Return [x, y] of the center of cell containing provided text 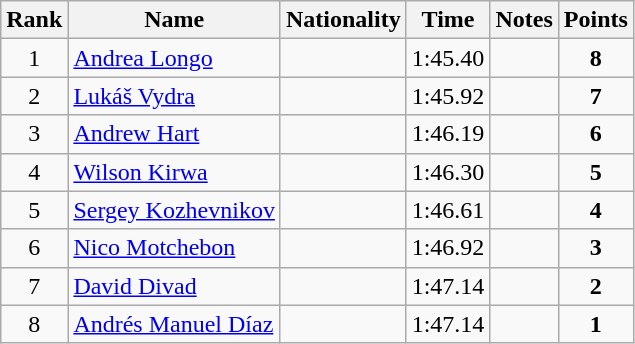
Sergey Kozhevnikov [174, 210]
Time [448, 20]
David Divad [174, 286]
Andrea Longo [174, 58]
Wilson Kirwa [174, 172]
Notes [524, 20]
Nationality [343, 20]
1:45.40 [448, 58]
Name [174, 20]
1:46.92 [448, 248]
1:46.19 [448, 134]
Lukáš Vydra [174, 96]
Points [596, 20]
1:45.92 [448, 96]
Andrés Manuel Díaz [174, 324]
1:46.61 [448, 210]
Nico Motchebon [174, 248]
Rank [34, 20]
1:46.30 [448, 172]
Andrew Hart [174, 134]
